From the cell containing the given text, extract its center point as (X, Y) coordinate. 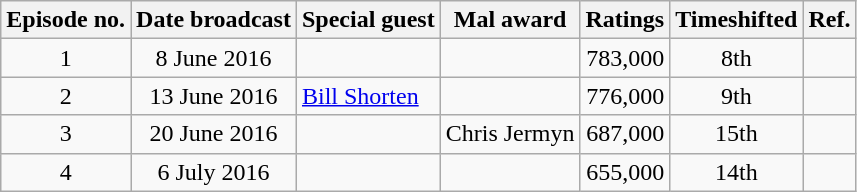
776,000 (625, 96)
Chris Jermyn (510, 134)
13 June 2016 (214, 96)
Ratings (625, 20)
8 June 2016 (214, 58)
Episode no. (66, 20)
655,000 (625, 172)
3 (66, 134)
15th (736, 134)
8th (736, 58)
687,000 (625, 134)
20 June 2016 (214, 134)
1 (66, 58)
2 (66, 96)
Ref. (830, 20)
Bill Shorten (368, 96)
4 (66, 172)
9th (736, 96)
14th (736, 172)
783,000 (625, 58)
6 July 2016 (214, 172)
Date broadcast (214, 20)
Timeshifted (736, 20)
Special guest (368, 20)
Mal award (510, 20)
